Find where the given text appears and provide that cell's center as (X, Y) coordinate. 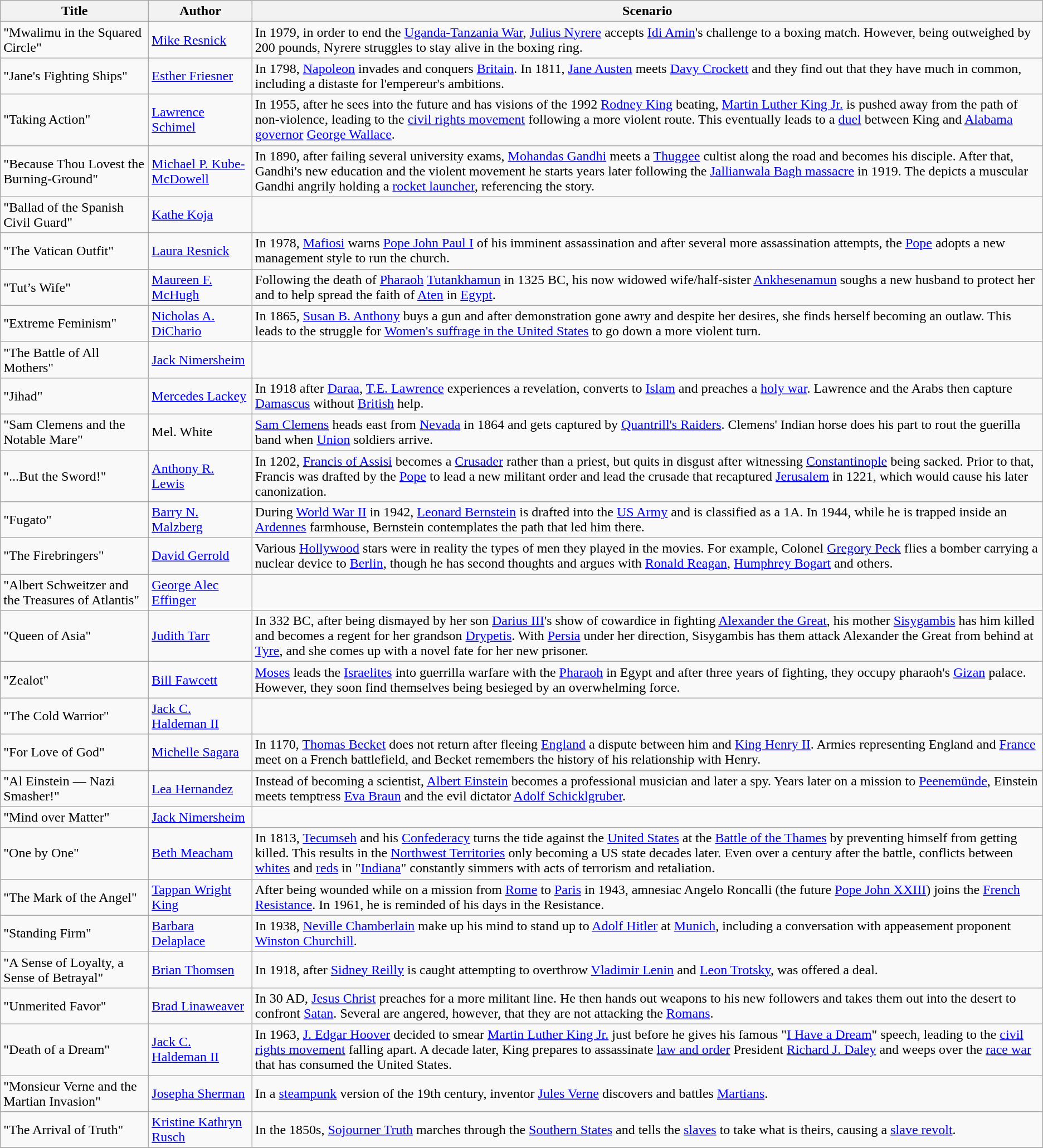
"Taking Action" (75, 120)
Beth Meacham (201, 853)
Lea Hernandez (201, 789)
In the 1850s, Sojourner Truth marches through the Southern States and tells the slaves to take what is theirs, causing a slave revolt. (647, 1130)
Lawrence Schimel (201, 120)
Barry N. Malzberg (201, 520)
"A Sense of Loyalty, a Sense of Betrayal" (75, 969)
"Queen of Asia" (75, 636)
"Extreme Feminism" (75, 323)
Anthony R. Lewis (201, 476)
Nicholas A. DiChario (201, 323)
"The Vatican Outfit" (75, 251)
"Mwalimu in the Squared Circle" (75, 40)
"Jihad" (75, 395)
"The Mark of the Angel" (75, 897)
Mike Resnick (201, 40)
"Jane's Fighting Ships" (75, 76)
George Alec Effinger (201, 593)
"Unmerited Favor" (75, 1006)
Tappan Wright King (201, 897)
Barbara Delaplace (201, 934)
"Death of a Dream" (75, 1049)
"Because Thou Lovest the Burning-Ground" (75, 171)
"...But the Sword!" (75, 476)
Esther Friesner (201, 76)
"Monsieur Verne and the Martian Invasion" (75, 1093)
Mercedes Lackey (201, 395)
"The Cold Warrior" (75, 716)
In 1918, after Sidney Reilly is caught attempting to overthrow Vladimir Lenin and Leon Trotsky, was offered a deal. (647, 969)
Judith Tarr (201, 636)
In a steampunk version of the 19th century, inventor Jules Verne discovers and battles Martians. (647, 1093)
Bill Fawcett (201, 680)
David Gerrold (201, 556)
Mel. White (201, 432)
Michelle Sagara (201, 752)
Laura Resnick (201, 251)
"Albert Schweitzer and the Treasures of Atlantis" (75, 593)
Kristine Kathryn Rusch (201, 1130)
Josepha Sherman (201, 1093)
"Standing Firm" (75, 934)
"Ballad of the Spanish Civil Guard" (75, 215)
"The Arrival of Truth" (75, 1130)
Author (201, 11)
Michael P. Kube-McDowell (201, 171)
"One by One" (75, 853)
"Zealot" (75, 680)
"Al Einstein — Nazi Smasher!" (75, 789)
"Fugato" (75, 520)
Scenario (647, 11)
Title (75, 11)
Brad Linaweaver (201, 1006)
"For Love of God" (75, 752)
"Sam Clemens and the Notable Mare" (75, 432)
"Mind over Matter" (75, 817)
"The Firebringers" (75, 556)
Kathe Koja (201, 215)
Brian Thomsen (201, 969)
Maureen F. McHugh (201, 287)
"Tut’s Wife" (75, 287)
"The Battle of All Mothers" (75, 360)
